Identify which cell holds the provided text, then report its (X, Y) central coordinate. 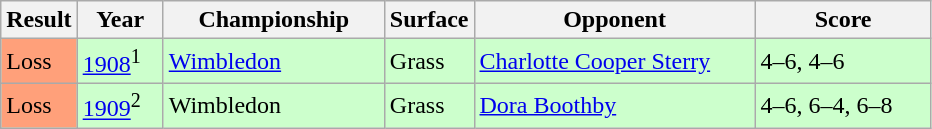
Score (843, 20)
Year (120, 20)
4–6, 6–4, 6–8 (843, 106)
19092 (120, 106)
Result (39, 20)
Surface (429, 20)
19081 (120, 62)
Championship (274, 20)
Charlotte Cooper Sterry (614, 62)
Opponent (614, 20)
4–6, 4–6 (843, 62)
Dora Boothby (614, 106)
